From the cell containing the given text, extract its center point as (X, Y) coordinate. 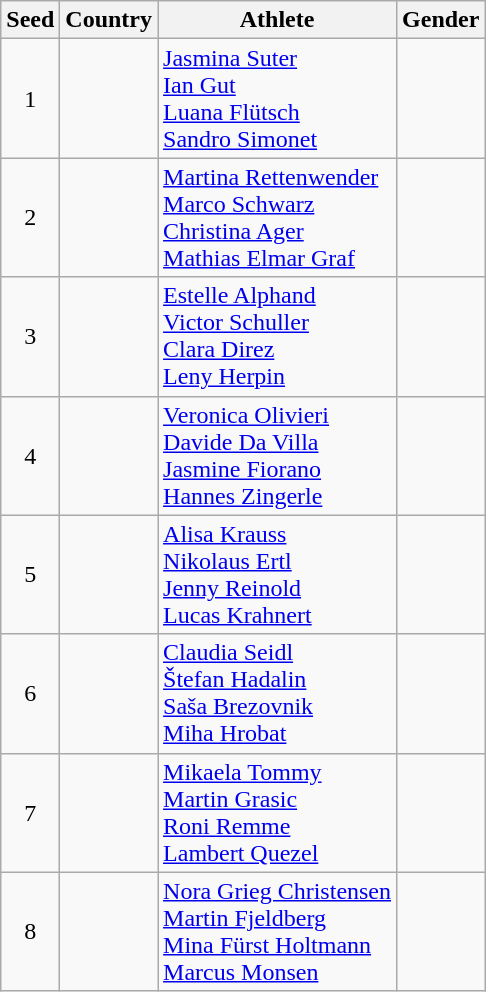
5 (30, 574)
Athlete (278, 20)
6 (30, 694)
1 (30, 98)
2 (30, 218)
Martina RettenwenderMarco SchwarzChristina AgerMathias Elmar Graf (278, 218)
8 (30, 932)
Jasmina SuterIan GutLuana FlütschSandro Simonet (278, 98)
Claudia SeidlŠtefan HadalinSaša BrezovnikMiha Hrobat (278, 694)
Nora Grieg ChristensenMartin FjeldbergMina Fürst HoltmannMarcus Monsen (278, 932)
Country (109, 20)
Mikaela TommyMartin GrasicRoni RemmeLambert Quezel (278, 812)
7 (30, 812)
Estelle AlphandVictor SchullerClara DirezLeny Herpin (278, 336)
4 (30, 456)
Gender (441, 20)
Alisa KraussNikolaus ErtlJenny ReinoldLucas Krahnert (278, 574)
Veronica OlivieriDavide Da VillaJasmine FioranoHannes Zingerle (278, 456)
Seed (30, 20)
3 (30, 336)
